Find where the given text appears and provide that cell's center as [x, y] coordinate. 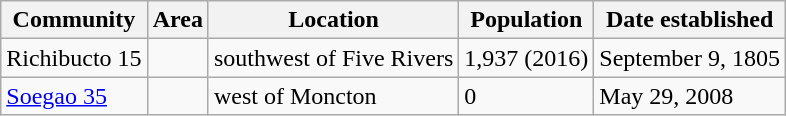
Area [178, 20]
May 29, 2008 [690, 96]
Community [74, 20]
Date established [690, 20]
west of Moncton [333, 96]
Soegao 35 [74, 96]
Location [333, 20]
Population [526, 20]
September 9, 1805 [690, 58]
0 [526, 96]
Richibucto 15 [74, 58]
southwest of Five Rivers [333, 58]
1,937 (2016) [526, 58]
